Extract the [x, y] coordinate from the center of the cell holding the provided text.  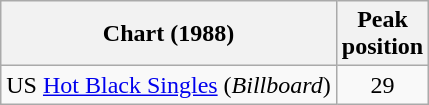
Chart (1988) [169, 34]
Peakposition [382, 34]
US Hot Black Singles (Billboard) [169, 85]
29 [382, 85]
